Find where the given text appears and provide that cell's center as (x, y) coordinate. 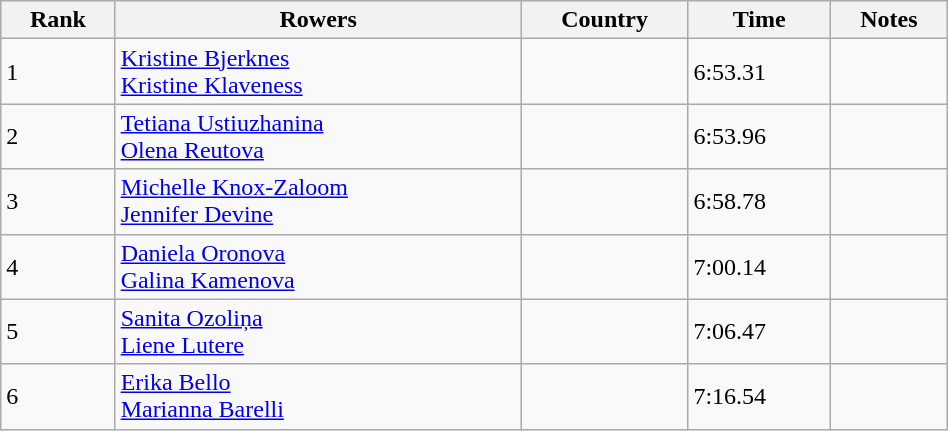
7:00.14 (760, 266)
Tetiana UstiuzhaninaOlena Reutova (318, 136)
7:16.54 (760, 396)
6:53.96 (760, 136)
Michelle Knox-ZaloomJennifer Devine (318, 202)
4 (58, 266)
6 (58, 396)
Sanita OzoliņaLiene Lutere (318, 332)
6:53.31 (760, 72)
Notes (890, 20)
Erika BelloMarianna Barelli (318, 396)
5 (58, 332)
Country (604, 20)
7:06.47 (760, 332)
3 (58, 202)
Time (760, 20)
Kristine BjerknesKristine Klaveness (318, 72)
Rowers (318, 20)
1 (58, 72)
Daniela OronovaGalina Kamenova (318, 266)
Rank (58, 20)
2 (58, 136)
6:58.78 (760, 202)
